Scan for the cell matching the given text and deliver its (X, Y) coordinate at center. 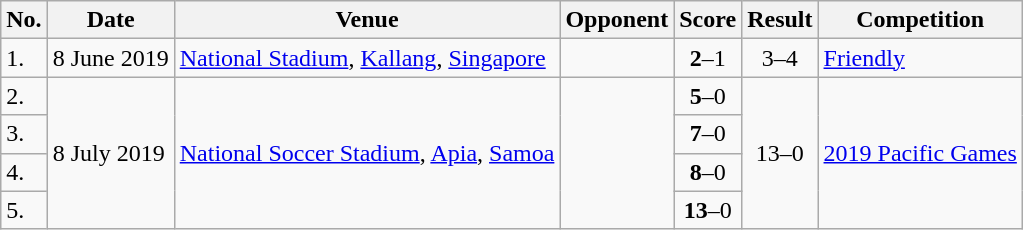
Opponent (617, 20)
3–4 (780, 58)
5–0 (708, 96)
8 July 2019 (110, 153)
5. (24, 210)
Friendly (920, 58)
7–0 (708, 134)
Score (708, 20)
No. (24, 20)
1. (24, 58)
8–0 (708, 172)
8 June 2019 (110, 58)
Date (110, 20)
3. (24, 134)
Venue (367, 20)
Result (780, 20)
2. (24, 96)
2019 Pacific Games (920, 153)
National Soccer Stadium, Apia, Samoa (367, 153)
2–1 (708, 58)
Competition (920, 20)
National Stadium, Kallang, Singapore (367, 58)
4. (24, 172)
